Extract the (X, Y) coordinate from the center of the cell holding the provided text.  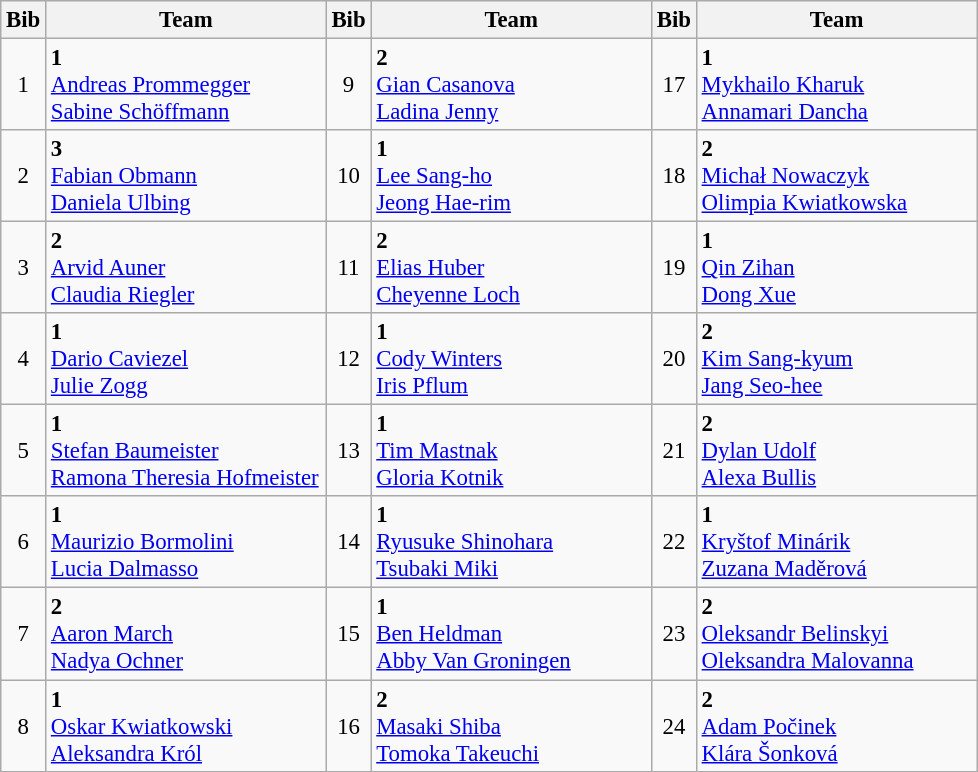
1Oskar KwiatkowskiAleksandra Król (186, 726)
17 (674, 85)
3Fabian ObmannDaniela Ulbing (186, 176)
1Mykhailo KharukAnnamari Dancha (836, 85)
1Qin ZihanDong Xue (836, 268)
12 (348, 359)
1Ben HeldmanAbby Van Groningen (512, 634)
7 (24, 634)
2Masaki ShibaTomoka Takeuchi (512, 726)
2Adam PočinekKlára Šonková (836, 726)
10 (348, 176)
1Maurizio BormoliniLucia Dalmasso (186, 542)
6 (24, 542)
24 (674, 726)
2Gian CasanovaLadina Jenny (512, 85)
1Kryštof MinárikZuzana Maděrová (836, 542)
16 (348, 726)
8 (24, 726)
2Aaron MarchNadya Ochner (186, 634)
18 (674, 176)
1Tim MastnakGloria Kotnik (512, 451)
1Lee Sang-hoJeong Hae-rim (512, 176)
14 (348, 542)
1Stefan BaumeisterRamona Theresia Hofmeister (186, 451)
9 (348, 85)
2Michał NowaczykOlimpia Kwiatkowska (836, 176)
23 (674, 634)
1Andreas PrommeggerSabine Schöffmann (186, 85)
22 (674, 542)
5 (24, 451)
1Ryusuke ShinoharaTsubaki Miki (512, 542)
1 (24, 85)
21 (674, 451)
2Kim Sang-kyumJang Seo-hee (836, 359)
2Dylan UdolfAlexa Bullis (836, 451)
20 (674, 359)
4 (24, 359)
3 (24, 268)
2Elias HuberCheyenne Loch (512, 268)
1Dario CaviezelJulie Zogg (186, 359)
19 (674, 268)
2Arvid AunerClaudia Riegler (186, 268)
1Cody WintersIris Pflum (512, 359)
15 (348, 634)
11 (348, 268)
13 (348, 451)
2Oleksandr BelinskyiOleksandra Malovanna (836, 634)
2 (24, 176)
